Search for the cell housing the specified text and yield its [x, y] center coordinate. 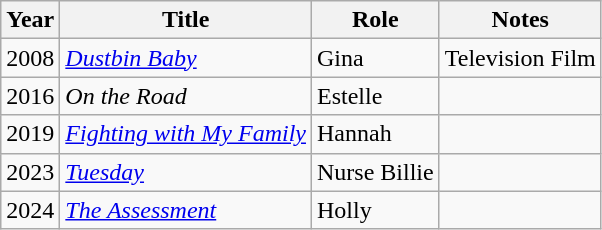
2016 [30, 96]
Year [30, 20]
Estelle [376, 96]
Gina [376, 58]
Dustbin Baby [186, 58]
The Assessment [186, 210]
2019 [30, 134]
Nurse Billie [376, 172]
Tuesday [186, 172]
Television Film [520, 58]
2024 [30, 210]
On the Road [186, 96]
2023 [30, 172]
2008 [30, 58]
Title [186, 20]
Holly [376, 210]
Role [376, 20]
Hannah [376, 134]
Notes [520, 20]
Fighting with My Family [186, 134]
